Identify which cell holds the provided text, then report its [x, y] central coordinate. 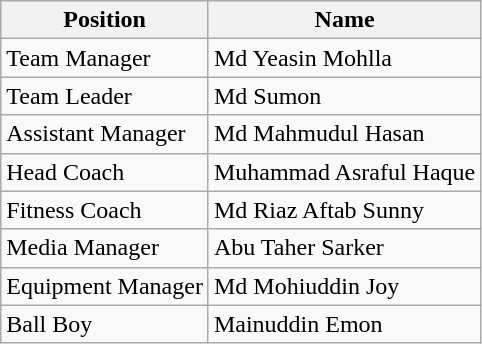
Fitness Coach [105, 210]
Name [344, 20]
Position [105, 20]
Assistant Manager [105, 134]
Md Mahmudul Hasan [344, 134]
Equipment Manager [105, 286]
Team Leader [105, 96]
Media Manager [105, 248]
Head Coach [105, 172]
Mainuddin Emon [344, 324]
Md Sumon [344, 96]
Ball Boy [105, 324]
Md Mohiuddin Joy [344, 286]
Md Riaz Aftab Sunny [344, 210]
Md Yeasin Mohlla [344, 58]
Muhammad Asraful Haque [344, 172]
Team Manager [105, 58]
Abu Taher Sarker [344, 248]
